Pinpoint the cell where the given text exists, returning its (x, y) midpoint coordinate. 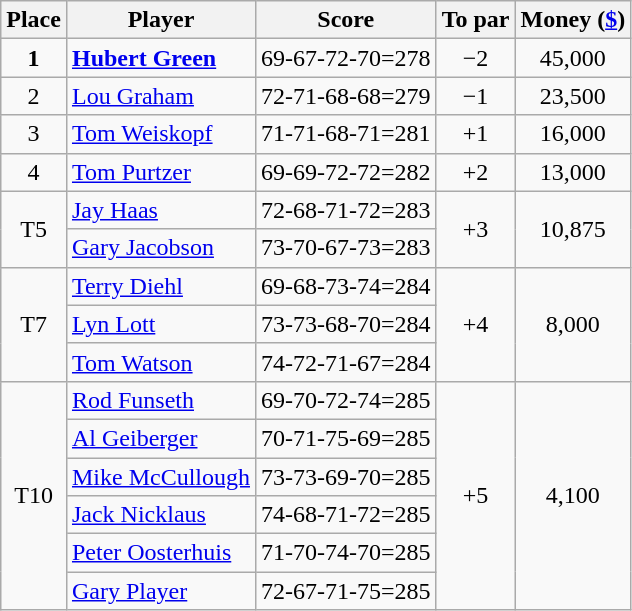
Jack Nicklaus (160, 515)
+3 (476, 229)
Mike McCullough (160, 477)
T10 (34, 495)
T5 (34, 229)
To par (476, 20)
8,000 (573, 324)
Hubert Green (160, 58)
+1 (476, 134)
73-73-68-70=284 (346, 324)
45,000 (573, 58)
Place (34, 20)
Player (160, 20)
Rod Funseth (160, 400)
4,100 (573, 495)
1 (34, 58)
Money ($) (573, 20)
+4 (476, 324)
71-71-68-71=281 (346, 134)
Al Geiberger (160, 438)
Lyn Lott (160, 324)
Jay Haas (160, 210)
+5 (476, 495)
13,000 (573, 172)
69-70-72-74=285 (346, 400)
74-72-71-67=284 (346, 362)
3 (34, 134)
2 (34, 96)
72-68-71-72=283 (346, 210)
72-67-71-75=285 (346, 591)
+2 (476, 172)
69-67-72-70=278 (346, 58)
−2 (476, 58)
Tom Watson (160, 362)
Gary Jacobson (160, 248)
73-73-69-70=285 (346, 477)
74-68-71-72=285 (346, 515)
10,875 (573, 229)
69-69-72-72=282 (346, 172)
71-70-74-70=285 (346, 553)
4 (34, 172)
70-71-75-69=285 (346, 438)
Lou Graham (160, 96)
Gary Player (160, 591)
72-71-68-68=279 (346, 96)
Terry Diehl (160, 286)
73-70-67-73=283 (346, 248)
Tom Purtzer (160, 172)
−1 (476, 96)
Tom Weiskopf (160, 134)
23,500 (573, 96)
Score (346, 20)
Peter Oosterhuis (160, 553)
69-68-73-74=284 (346, 286)
T7 (34, 324)
16,000 (573, 134)
